Extract the [X, Y] coordinate from the center of the cell holding the provided text.  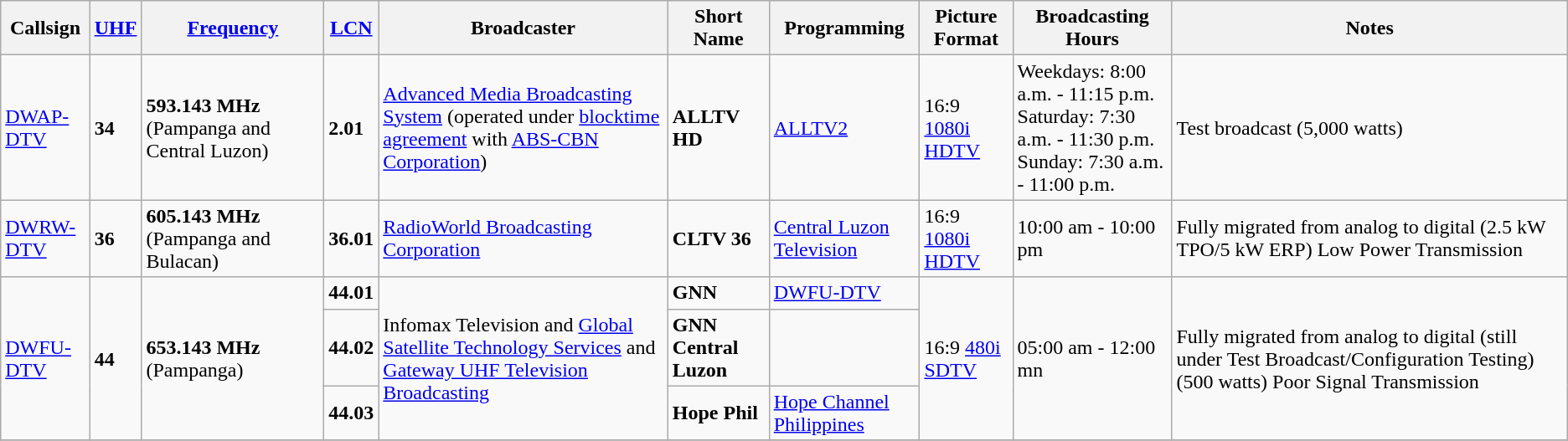
Short Name [719, 28]
DWAP-DTV [45, 127]
Broadcaster [523, 28]
CLTV 36 [719, 238]
Notes [1369, 28]
36 [116, 238]
653.143 MHz(Pampanga) [233, 358]
Fully migrated from analog to digital (still under Test Broadcast/Configuration Testing) (500 watts) Poor Signal Transmission [1369, 358]
36.01 [352, 238]
Frequency [233, 28]
34 [116, 127]
593.143 MHz (Pampanga and Central Luzon) [233, 127]
RadioWorld Broadcasting Corporation [523, 238]
ALLTV2 [844, 127]
Fully migrated from analog to digital (2.5 kW TPO/5 kW ERP) Low Power Transmission [1369, 238]
Picture Format [967, 28]
Hope Channel Philippines [844, 413]
Central Luzon Television [844, 238]
ALLTV HD [719, 127]
DWRW-DTV [45, 238]
GNN Central Luzon [719, 347]
10:00 am - 10:00 pm [1092, 238]
2.01 [352, 127]
605.143 MHz(Pampanga and Bulacan) [233, 238]
16:9 480i SDTV [967, 358]
Programming [844, 28]
LCN [352, 28]
Advanced Media Broadcasting System (operated under blocktime agreement with ABS-CBN Corporation) [523, 127]
Test broadcast (5,000 watts) [1369, 127]
Broadcasting Hours [1092, 28]
44.01 [352, 293]
Callsign [45, 28]
Hope Phil [719, 413]
05:00 am - 12:00 mn [1092, 358]
GNN [719, 293]
44.03 [352, 413]
Infomax Television and Global Satellite Technology Services and Gateway UHF Television Broadcasting [523, 358]
44 [116, 358]
Weekdays: 8:00 a.m. - 11:15 p.m.Saturday: 7:30 a.m. - 11:30 p.m.Sunday: 7:30 a.m. - 11:00 p.m. [1092, 127]
UHF [116, 28]
44.02 [352, 347]
